Pinpoint the cell where the given text exists, returning its [x, y] midpoint coordinate. 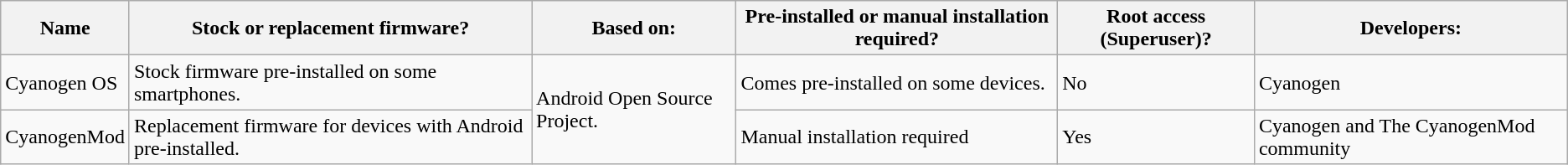
No [1156, 82]
Cyanogen OS [65, 82]
Comes pre-installed on some devices. [897, 82]
Pre-installed or manual installation required? [897, 28]
Name [65, 28]
Cyanogen and The CyanogenMod community [1411, 137]
Stock or replacement firmware? [330, 28]
Stock firmware pre-installed on some smartphones. [330, 82]
CyanogenMod [65, 137]
Manual installation required [897, 137]
Yes [1156, 137]
Developers: [1411, 28]
Android Open Source Project. [634, 110]
Based on: [634, 28]
Root access (Superuser)? [1156, 28]
Replacement firmware for devices with Android pre-installed. [330, 137]
Cyanogen [1411, 82]
